Scan for the cell matching the given text and deliver its [X, Y] coordinate at center. 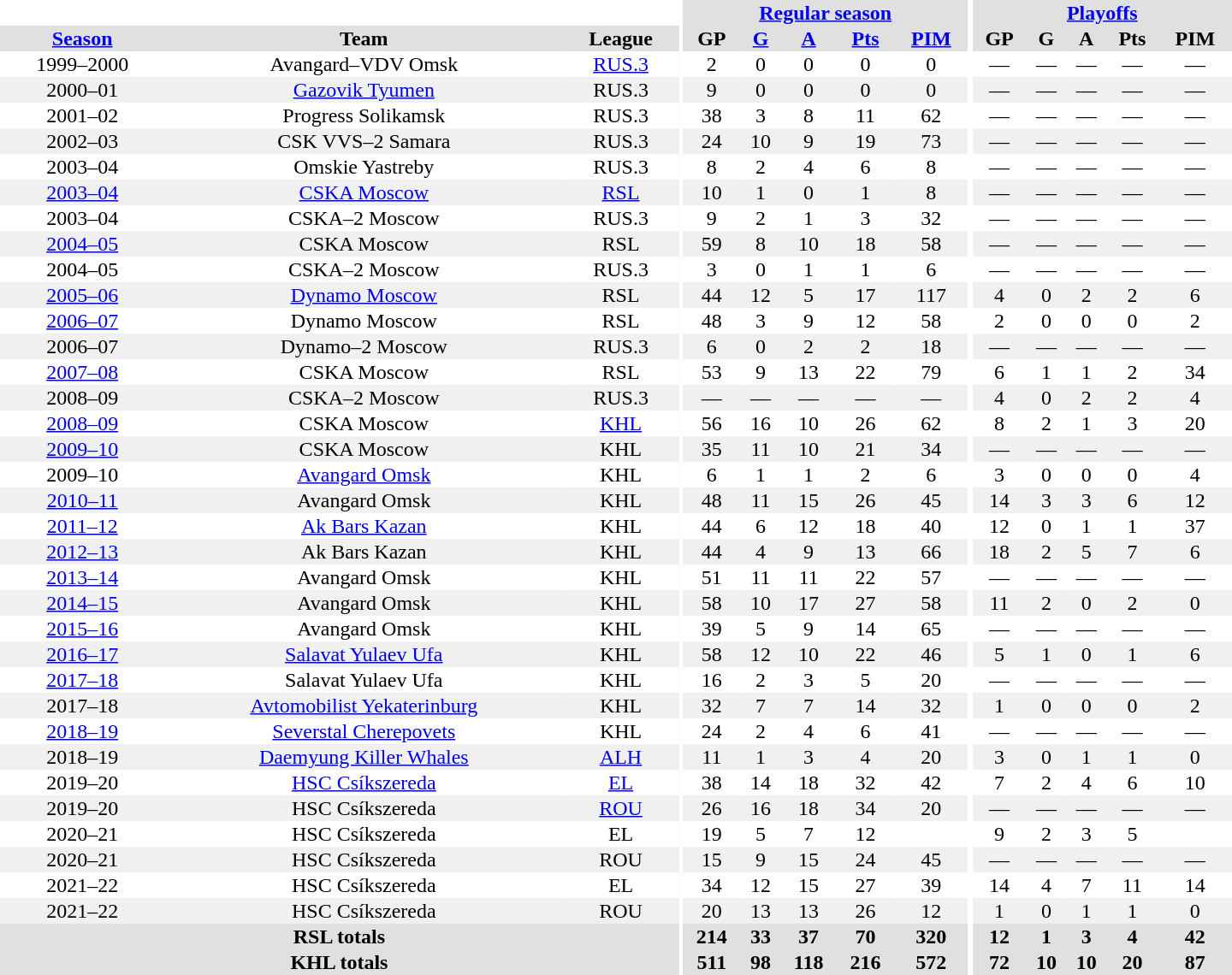
33 [761, 937]
2005–06 [82, 295]
2002–03 [82, 141]
35 [712, 449]
CSK VVS–2 Samara [364, 141]
214 [712, 937]
73 [931, 141]
Season [82, 38]
53 [712, 372]
Avtomobilist Yekaterinburg [364, 706]
65 [931, 629]
118 [808, 962]
2010–11 [82, 500]
Team [364, 38]
320 [931, 937]
2011–12 [82, 526]
Omskie Yastreby [364, 167]
2007–08 [82, 372]
2013–14 [82, 577]
2015–16 [82, 629]
79 [931, 372]
59 [712, 244]
56 [712, 423]
41 [931, 731]
40 [931, 526]
Avangard–VDV Omsk [364, 64]
Dynamo–2 Moscow [364, 346]
511 [712, 962]
46 [931, 654]
87 [1195, 962]
Regular season [825, 13]
ALH [621, 757]
RSL totals [339, 937]
Daemyung Killer Whales [364, 757]
2016–17 [82, 654]
Playoffs [1102, 13]
League [621, 38]
117 [931, 295]
72 [999, 962]
Gazovik Tyumen [364, 90]
70 [866, 937]
21 [866, 449]
51 [712, 577]
2000–01 [82, 90]
57 [931, 577]
98 [761, 962]
2014–15 [82, 603]
572 [931, 962]
Severstal Cherepovets [364, 731]
2001–02 [82, 115]
216 [866, 962]
2012–13 [82, 552]
KHL totals [339, 962]
66 [931, 552]
1999–2000 [82, 64]
Progress Solikamsk [364, 115]
